Return [x, y] of the center of cell containing provided text 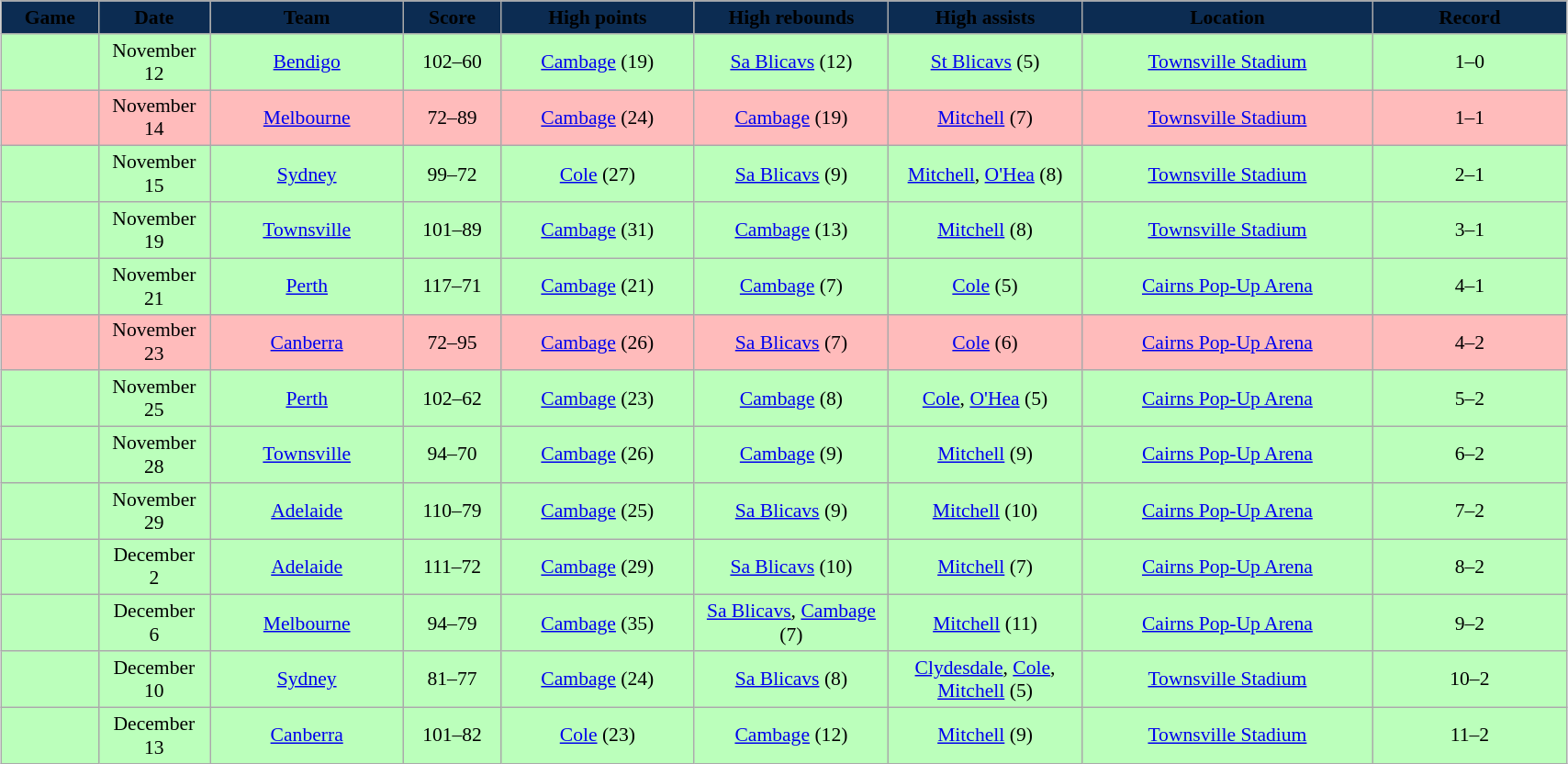
Cole (27) [597, 174]
81–77 [453, 680]
Cambage (25) [597, 511]
November 28 [154, 455]
102–62 [453, 399]
102–60 [453, 62]
4–2 [1469, 342]
1–1 [1469, 118]
Cambage (29) [597, 567]
Cambage (9) [791, 455]
Mitchell (10) [984, 511]
November 14 [154, 118]
4–1 [1469, 286]
Cambage (35) [597, 623]
Cole (23) [597, 735]
November 15 [154, 174]
Cambage (23) [597, 399]
St Blicavs (5) [984, 62]
November 12 [154, 62]
High assists [984, 17]
November 21 [154, 286]
Cambage (8) [791, 399]
110–79 [453, 511]
72–89 [453, 118]
Sa Blicavs (12) [791, 62]
Clydesdale, Cole, Mitchell (5) [984, 680]
Sa Blicavs (8) [791, 680]
Cambage (31) [597, 230]
94–79 [453, 623]
Cole (6) [984, 342]
94–70 [453, 455]
November 23 [154, 342]
December 10 [154, 680]
Cambage (13) [791, 230]
Game [50, 17]
10–2 [1469, 680]
99–72 [453, 174]
101–82 [453, 735]
Date [154, 17]
Record [1469, 17]
High rebounds [791, 17]
December 6 [154, 623]
November 19 [154, 230]
December 13 [154, 735]
Cole (5) [984, 286]
3–1 [1469, 230]
101–89 [453, 230]
December 2 [154, 567]
Cambage (12) [791, 735]
November 29 [154, 511]
9–2 [1469, 623]
Cambage (7) [791, 286]
72–95 [453, 342]
Mitchell, O'Hea (8) [984, 174]
Sa Blicavs, Cambage (7) [791, 623]
2–1 [1469, 174]
Team [307, 17]
Score [453, 17]
111–72 [453, 567]
Cambage (21) [597, 286]
6–2 [1469, 455]
Bendigo [307, 62]
8–2 [1469, 567]
Mitchell (11) [984, 623]
Sa Blicavs (7) [791, 342]
Sa Blicavs (10) [791, 567]
Location [1228, 17]
November 25 [154, 399]
Cole, O'Hea (5) [984, 399]
11–2 [1469, 735]
High points [597, 17]
117–71 [453, 286]
1–0 [1469, 62]
7–2 [1469, 511]
Mitchell (8) [984, 230]
5–2 [1469, 399]
